Identify which cell holds the provided text, then report its [x, y] central coordinate. 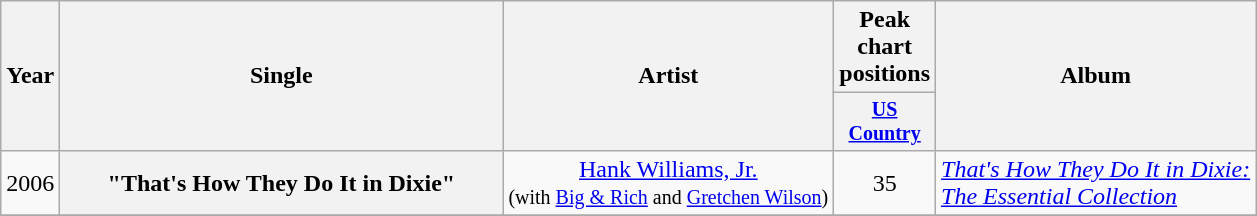
Single [282, 76]
Year [30, 76]
Hank Williams, Jr.(with Big & Rich and Gretchen Wilson) [668, 182]
Peak chart positions [885, 47]
35 [885, 182]
Album [1096, 76]
2006 [30, 182]
That's How They Do It in Dixie:The Essential Collection [1096, 182]
US Country [885, 122]
Artist [668, 76]
"That's How They Do It in Dixie" [282, 182]
